From the cell containing the given text, extract its center point as [x, y] coordinate. 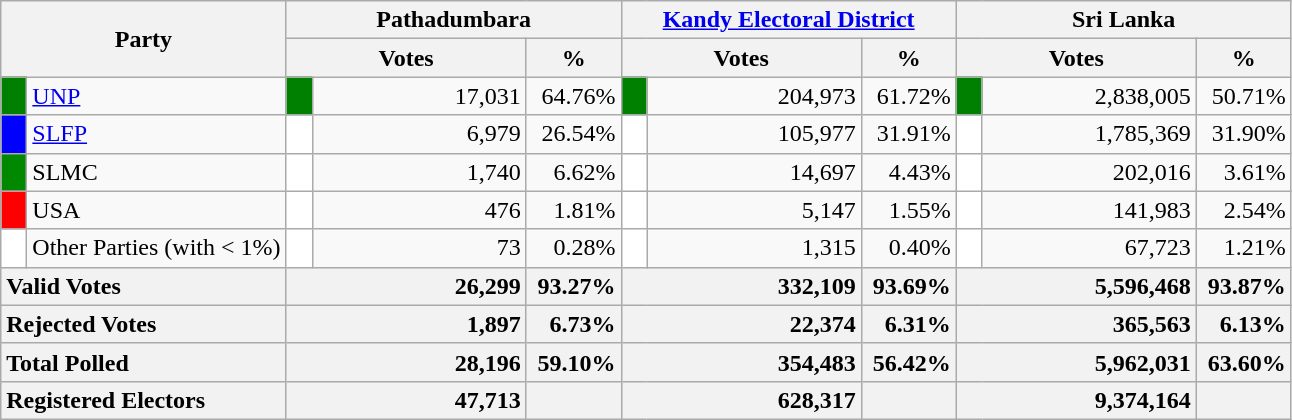
4.43% [908, 172]
5,147 [754, 210]
59.10% [574, 362]
31.90% [1244, 134]
93.69% [908, 286]
354,483 [741, 362]
26,299 [406, 286]
Pathadumbara [454, 20]
Registered Electors [144, 400]
1,315 [754, 248]
6.73% [574, 324]
22,374 [741, 324]
6.13% [1244, 324]
SLFP [156, 134]
26.54% [574, 134]
Total Polled [144, 362]
Other Parties (with < 1%) [156, 248]
141,983 [1089, 210]
63.60% [1244, 362]
202,016 [1089, 172]
Rejected Votes [144, 324]
1,785,369 [1089, 134]
5,596,468 [1076, 286]
56.42% [908, 362]
67,723 [1089, 248]
14,697 [754, 172]
73 [419, 248]
1,897 [406, 324]
365,563 [1076, 324]
31.91% [908, 134]
1.21% [1244, 248]
SLMC [156, 172]
UNP [156, 96]
2.54% [1244, 210]
Kandy Electoral District [788, 20]
1.81% [574, 210]
28,196 [406, 362]
93.27% [574, 286]
9,374,164 [1076, 400]
Valid Votes [144, 286]
1,740 [419, 172]
628,317 [741, 400]
Party [144, 39]
50.71% [1244, 96]
105,977 [754, 134]
2,838,005 [1089, 96]
6,979 [419, 134]
6.31% [908, 324]
64.76% [574, 96]
6.62% [574, 172]
332,109 [741, 286]
5,962,031 [1076, 362]
USA [156, 210]
3.61% [1244, 172]
476 [419, 210]
47,713 [406, 400]
204,973 [754, 96]
61.72% [908, 96]
0.40% [908, 248]
0.28% [574, 248]
1.55% [908, 210]
17,031 [419, 96]
93.87% [1244, 286]
Sri Lanka [1124, 20]
